Return [X, Y] of the center of cell containing provided text 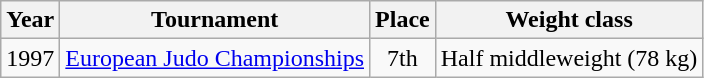
Year [30, 20]
Weight class [569, 20]
7th [403, 58]
1997 [30, 58]
Half middleweight (78 kg) [569, 58]
Tournament [215, 20]
Place [403, 20]
European Judo Championships [215, 58]
